Search for the cell housing the specified text and yield its (x, y) center coordinate. 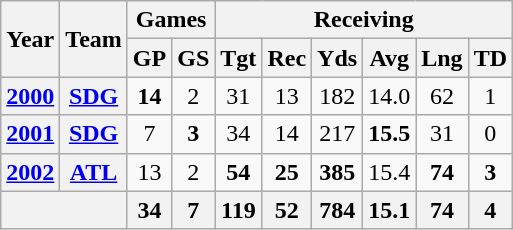
2000 (30, 96)
15.1 (390, 210)
Yds (338, 58)
385 (338, 172)
ATL (94, 172)
119 (238, 210)
4 (490, 210)
TD (490, 58)
54 (238, 172)
Receiving (364, 20)
Lng (442, 58)
0 (490, 134)
Rec (287, 58)
62 (442, 96)
15.5 (390, 134)
25 (287, 172)
1 (490, 96)
GP (149, 58)
Year (30, 39)
Avg (390, 58)
52 (287, 210)
182 (338, 96)
Tgt (238, 58)
Games (170, 20)
GS (194, 58)
2001 (30, 134)
2002 (30, 172)
Team (94, 39)
15.4 (390, 172)
217 (338, 134)
784 (338, 210)
14.0 (390, 96)
